Locate the cell with the specified text and output its (x, y) center coordinate. 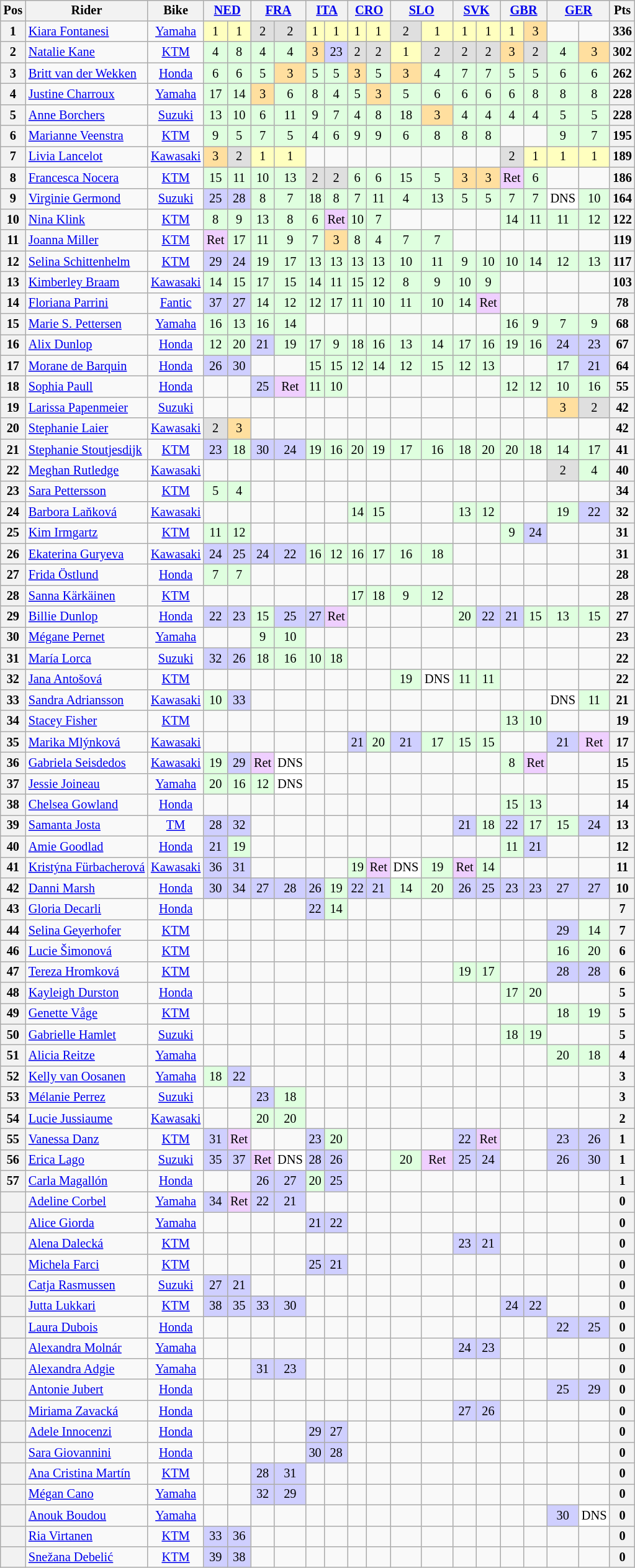
Kim Irmgartz (87, 533)
164 (622, 199)
Pts (622, 11)
Sophia Paull (87, 387)
64 (622, 366)
Sara Pettersson (87, 491)
Pos (13, 11)
Mélanie Perrez (87, 1097)
262 (622, 73)
Adeline Corbel (87, 1202)
Lucie Šimonová (87, 951)
Britt van der Wekken (87, 73)
Morane de Barquin (87, 366)
Anne Borchers (87, 115)
44 (13, 930)
Vanessa Danz (87, 1140)
Natalie Kane (87, 52)
50 (13, 1035)
47 (13, 972)
Ekaterina Guryeva (87, 554)
Adele Innocenzi (87, 1432)
Frida Östlund (87, 575)
Kelly van Oosanen (87, 1077)
Joanna Miller (87, 240)
56 (13, 1160)
49 (13, 1014)
Nina Klink (87, 220)
57 (13, 1181)
Chelsea Gowland (87, 805)
Virginie Germond (87, 199)
Marie S. Pettersen (87, 324)
48 (13, 993)
Kristýna Fürbacherová (87, 868)
Carla Magallón (87, 1181)
Livia Lancelot (87, 157)
FRA (278, 11)
Ana Cristina Martín (87, 1474)
CRO (369, 11)
Bike (176, 11)
Sandra Adriansson (87, 700)
NED (227, 11)
67 (622, 345)
SLO (422, 11)
Sanna Kärkäinen (87, 596)
Barbora Laňková (87, 512)
Antonie Jubert (87, 1390)
Meghan Rutledge (87, 471)
Snežana Debelić (87, 1557)
52 (13, 1077)
Kimberley Braam (87, 283)
336 (622, 32)
Fantic (176, 303)
Catja Rasmussen (87, 1285)
Alix Dunlop (87, 345)
GER (579, 11)
Jutta Lukkari (87, 1307)
Michela Farci (87, 1265)
Justine Charroux (87, 94)
Francesca Nocera (87, 178)
Danni Marsh (87, 889)
María Lorca (87, 658)
Sara Giovannini (87, 1452)
Gloria Decarli (87, 909)
Kayleigh Durston (87, 993)
Ria Virtanen (87, 1536)
Alena Dalecká (87, 1244)
Marika Mlýnková (87, 742)
Jessie Joineau (87, 784)
Erica Lago (87, 1160)
Mégane Pernet (87, 638)
117 (622, 261)
Stephanie Stoutjesdijk (87, 450)
Stephanie Laier (87, 428)
Selina Geyerhofer (87, 930)
Kiara Fontanesi (87, 32)
Samanta Josta (87, 826)
78 (622, 303)
43 (13, 909)
GBR (524, 11)
54 (13, 1118)
Alice Giorda (87, 1223)
46 (13, 951)
103 (622, 283)
186 (622, 178)
Genette Våge (87, 1014)
302 (622, 52)
Stacey Fisher (87, 721)
Floriana Parrini (87, 303)
195 (622, 136)
Marianne Veenstra (87, 136)
Amie Goodlad (87, 846)
Anouk Boudou (87, 1515)
Rider (87, 11)
Gabriela Seisdedos (87, 763)
Laura Dubois (87, 1327)
189 (622, 157)
Tereza Hromková (87, 972)
Lucie Jussiaume (87, 1118)
Larissa Papenmeier (87, 408)
Billie Dunlop (87, 617)
Alicia Reitze (87, 1056)
ITA (327, 11)
Alexandra Adgie (87, 1369)
Alexandra Molnár (87, 1348)
Gabrielle Hamlet (87, 1035)
53 (13, 1097)
TM (176, 826)
SVK (477, 11)
68 (622, 324)
119 (622, 240)
Jana Antošová (87, 679)
Selina Schittenhelm (87, 261)
Miriama Zavacká (87, 1411)
122 (622, 220)
Mégan Cano (87, 1495)
51 (13, 1056)
